Pinpoint the cell where the given text exists, returning its [x, y] midpoint coordinate. 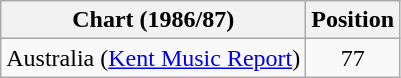
77 [353, 58]
Position [353, 20]
Chart (1986/87) [154, 20]
Australia (Kent Music Report) [154, 58]
